Find where the given text appears and provide that cell's center as [x, y] coordinate. 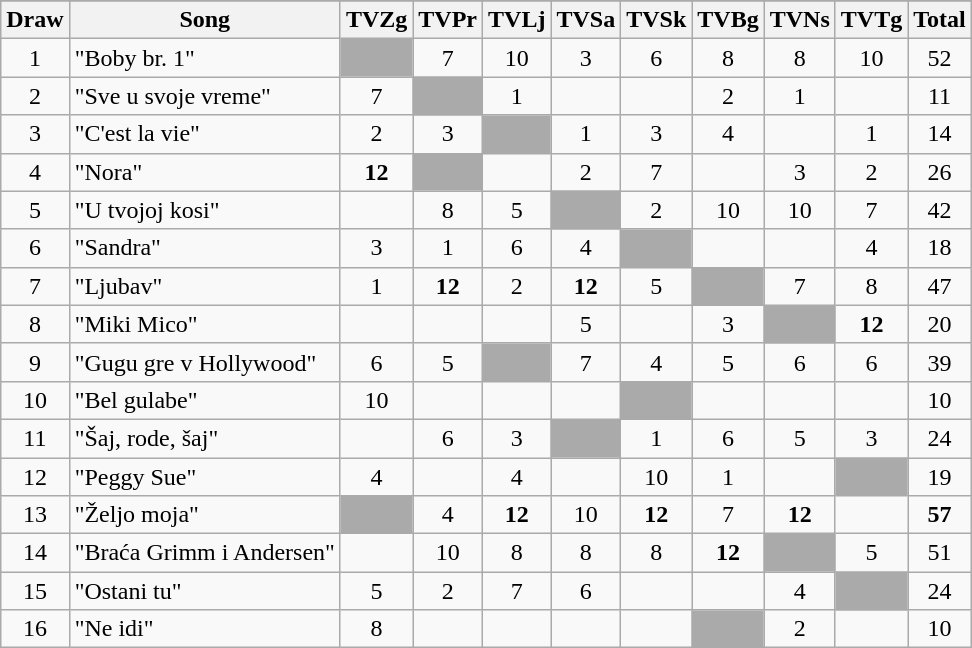
13 [35, 515]
TVNs [800, 20]
"Sandra" [204, 248]
16 [35, 629]
"Ljubav" [204, 286]
51 [940, 553]
"Bel gulabe" [204, 400]
TVSa [586, 20]
Song [204, 20]
9 [35, 362]
"Ne idi" [204, 629]
TVTg [871, 20]
TVSk [656, 20]
"U tvojoj kosi" [204, 210]
"Gugu gre v Hollywood" [204, 362]
TVZg [376, 20]
"Sve u svoje vreme" [204, 96]
52 [940, 58]
19 [940, 477]
15 [35, 591]
"Željo moja" [204, 515]
"Šaj, rode, šaj" [204, 438]
39 [940, 362]
18 [940, 248]
TVPr [448, 20]
57 [940, 515]
20 [940, 324]
Total [940, 20]
TVLj [517, 20]
26 [940, 172]
"Braća Grimm i Andersen" [204, 553]
TVBg [728, 20]
Draw [35, 20]
42 [940, 210]
"Ostani tu" [204, 591]
"Boby br. 1" [204, 58]
"Nora" [204, 172]
"C'est la vie" [204, 134]
"Peggy Sue" [204, 477]
"Miki Mico" [204, 324]
47 [940, 286]
